Identify which cell holds the provided text, then report its [x, y] central coordinate. 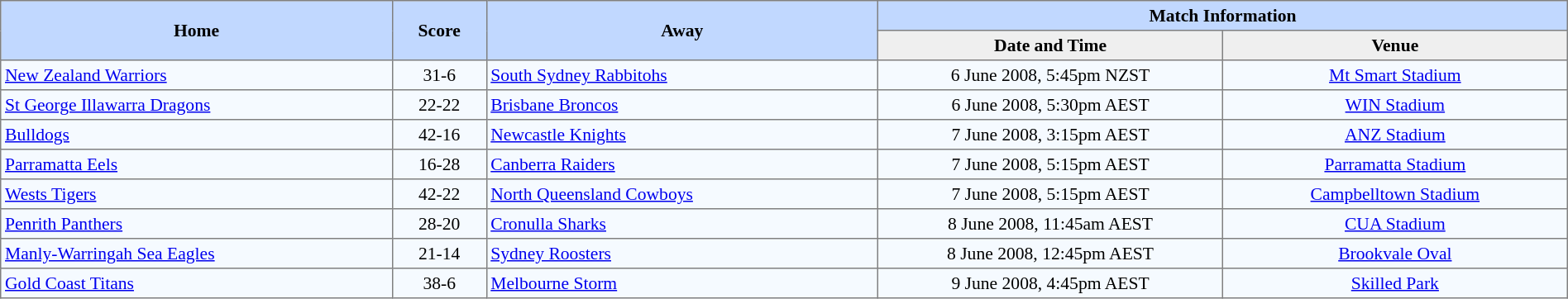
31-6 [439, 75]
42-22 [439, 194]
Gold Coast Titans [197, 283]
New Zealand Warriors [197, 75]
42-16 [439, 135]
Parramatta Eels [197, 164]
9 June 2008, 4:45pm AEST [1050, 283]
Brisbane Broncos [682, 105]
6 June 2008, 5:30pm AEST [1050, 105]
28-20 [439, 224]
Newcastle Knights [682, 135]
South Sydney Rabbitohs [682, 75]
Bulldogs [197, 135]
Mt Smart Stadium [1394, 75]
Cronulla Sharks [682, 224]
8 June 2008, 11:45am AEST [1050, 224]
Brookvale Oval [1394, 254]
St George Illawarra Dragons [197, 105]
Penrith Panthers [197, 224]
Away [682, 31]
Score [439, 31]
7 June 2008, 3:15pm AEST [1050, 135]
Parramatta Stadium [1394, 164]
Venue [1394, 45]
Canberra Raiders [682, 164]
Home [197, 31]
16-28 [439, 164]
22-22 [439, 105]
North Queensland Cowboys [682, 194]
Sydney Roosters [682, 254]
WIN Stadium [1394, 105]
ANZ Stadium [1394, 135]
Manly-Warringah Sea Eagles [197, 254]
38-6 [439, 283]
CUA Stadium [1394, 224]
21-14 [439, 254]
Melbourne Storm [682, 283]
Date and Time [1050, 45]
Match Information [1223, 16]
6 June 2008, 5:45pm NZST [1050, 75]
Skilled Park [1394, 283]
8 June 2008, 12:45pm AEST [1050, 254]
Campbelltown Stadium [1394, 194]
Wests Tigers [197, 194]
